Search for the cell housing the specified text and yield its (X, Y) center coordinate. 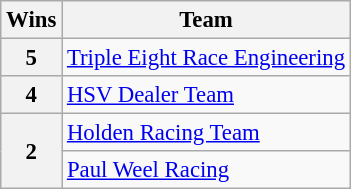
Triple Eight Race Engineering (206, 58)
HSV Dealer Team (206, 95)
4 (32, 95)
2 (32, 152)
Paul Weel Racing (206, 170)
Holden Racing Team (206, 133)
5 (32, 58)
Team (206, 20)
Wins (32, 20)
